Return [X, Y] of the center of cell containing provided text 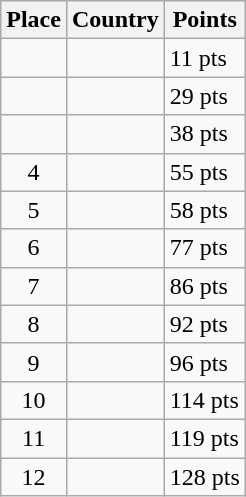
96 pts [204, 362]
6 [34, 248]
86 pts [204, 286]
12 [34, 477]
5 [34, 210]
9 [34, 362]
114 pts [204, 400]
4 [34, 172]
29 pts [204, 96]
92 pts [204, 324]
10 [34, 400]
Country [115, 20]
119 pts [204, 438]
58 pts [204, 210]
8 [34, 324]
38 pts [204, 134]
Points [204, 20]
128 pts [204, 477]
11 pts [204, 58]
11 [34, 438]
55 pts [204, 172]
77 pts [204, 248]
Place [34, 20]
7 [34, 286]
